Output the [X, Y] coordinate of the center of the cell containing the given text.  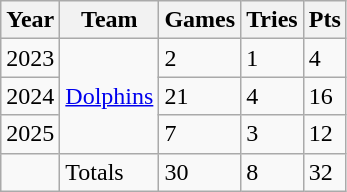
32 [324, 172]
Games [200, 20]
Dolphins [110, 96]
Year [30, 20]
1 [272, 58]
2025 [30, 134]
Tries [272, 20]
7 [200, 134]
2024 [30, 96]
8 [272, 172]
3 [272, 134]
Totals [110, 172]
Team [110, 20]
16 [324, 96]
2 [200, 58]
21 [200, 96]
2023 [30, 58]
30 [200, 172]
12 [324, 134]
Pts [324, 20]
